Detect which cell encompasses the target text, then output its [x, y] center coordinate. 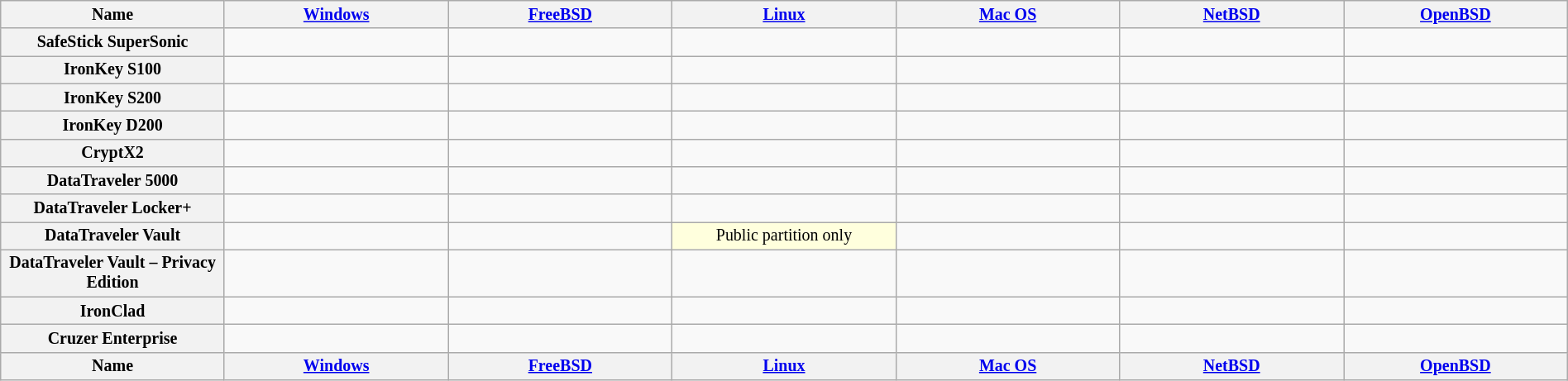
Cruzer Enterprise [112, 339]
DataTraveler Vault – Privacy Edition [112, 273]
IronKey S200 [112, 98]
SafeStick SuperSonic [112, 43]
IronKey S100 [112, 69]
IronClad [112, 311]
DataTraveler Vault [112, 236]
DataTraveler 5000 [112, 180]
Public partition only [784, 236]
CryptX2 [112, 152]
IronKey D200 [112, 126]
DataTraveler Locker+ [112, 208]
